Determine the [X, Y] coordinate at the center of the cell enclosing the given text.  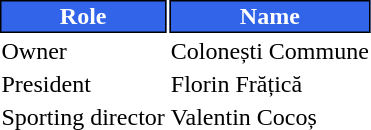
Owner [83, 51]
Role [83, 16]
Name [270, 16]
Colonești Commune [270, 51]
Florin Frățică [270, 84]
President [83, 84]
